Provide the (X, Y) coordinate of the cell's center where the given text is located.  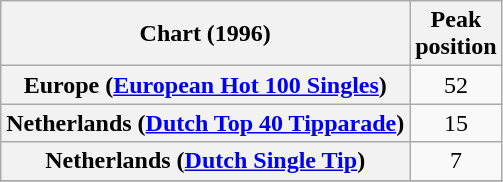
Chart (1996) (206, 34)
Netherlands (Dutch Top 40 Tipparade) (206, 123)
Europe (European Hot 100 Singles) (206, 85)
Netherlands (Dutch Single Tip) (206, 161)
52 (456, 85)
15 (456, 123)
7 (456, 161)
Peakposition (456, 34)
